Extract the [x, y] coordinate from the center of the cell holding the provided text.  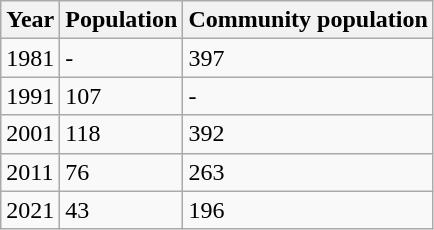
2021 [30, 210]
118 [122, 134]
392 [308, 134]
107 [122, 96]
263 [308, 172]
1981 [30, 58]
2001 [30, 134]
Population [122, 20]
196 [308, 210]
43 [122, 210]
397 [308, 58]
1991 [30, 96]
2011 [30, 172]
Community population [308, 20]
Year [30, 20]
76 [122, 172]
